Extract the [x, y] coordinate from the center of the cell holding the provided text.  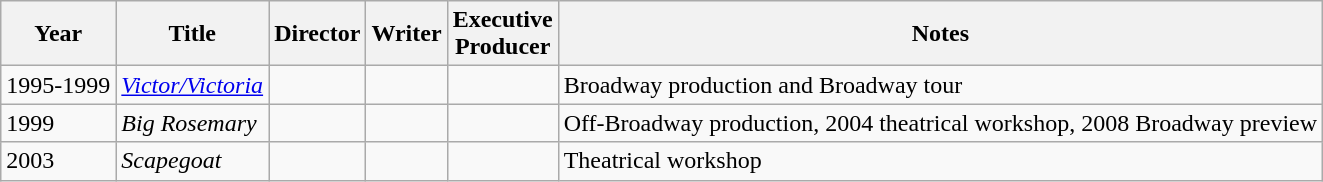
Scapegoat [192, 161]
Theatrical workshop [940, 161]
Director [318, 34]
Off-Broadway production, 2004 theatrical workshop, 2008 Broadway preview [940, 123]
1995-1999 [58, 85]
Big Rosemary [192, 123]
Writer [406, 34]
ExecutiveProducer [502, 34]
Title [192, 34]
Broadway production and Broadway tour [940, 85]
2003 [58, 161]
Notes [940, 34]
1999 [58, 123]
Year [58, 34]
Victor/Victoria [192, 85]
